Return (x, y) of the center of cell containing provided text 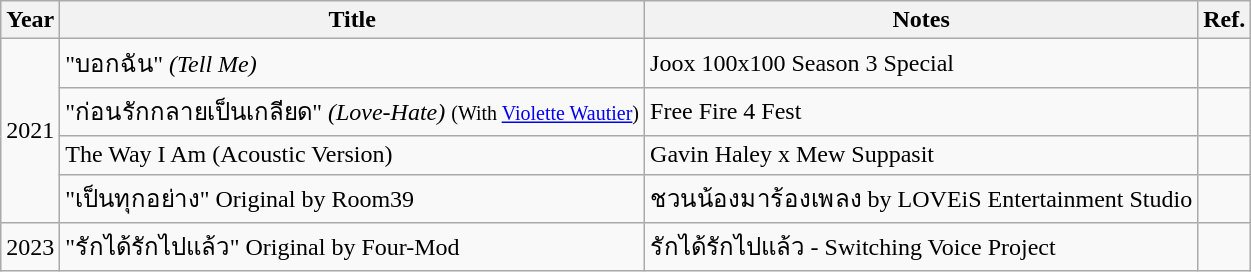
"ก่อนรักกลายเป็นเกลียด" (Love-Hate) (With Violette Wautier) (352, 112)
Title (352, 20)
2023 (30, 248)
Gavin Haley x Mew Suppasit (922, 155)
Free Fire 4 Fest (922, 112)
รักได้รักไปแล้ว - Switching Voice Project (922, 248)
2021 (30, 131)
Ref. (1224, 20)
ชวนน้องมาร้องเพลง by LOVEiS Entertainment Studio (922, 198)
Notes (922, 20)
"บอกฉัน" (Tell Me) (352, 64)
"เป็นทุกอย่าง" Original by Room39 (352, 198)
"รักได้รักไปแล้ว" Original by Four-Mod (352, 248)
Joox 100x100 Season 3 Special (922, 64)
Year (30, 20)
The Way I Am (Acoustic Version) (352, 155)
